Capture the cell that displays the provided text and extract its (x, y) central coordinate. 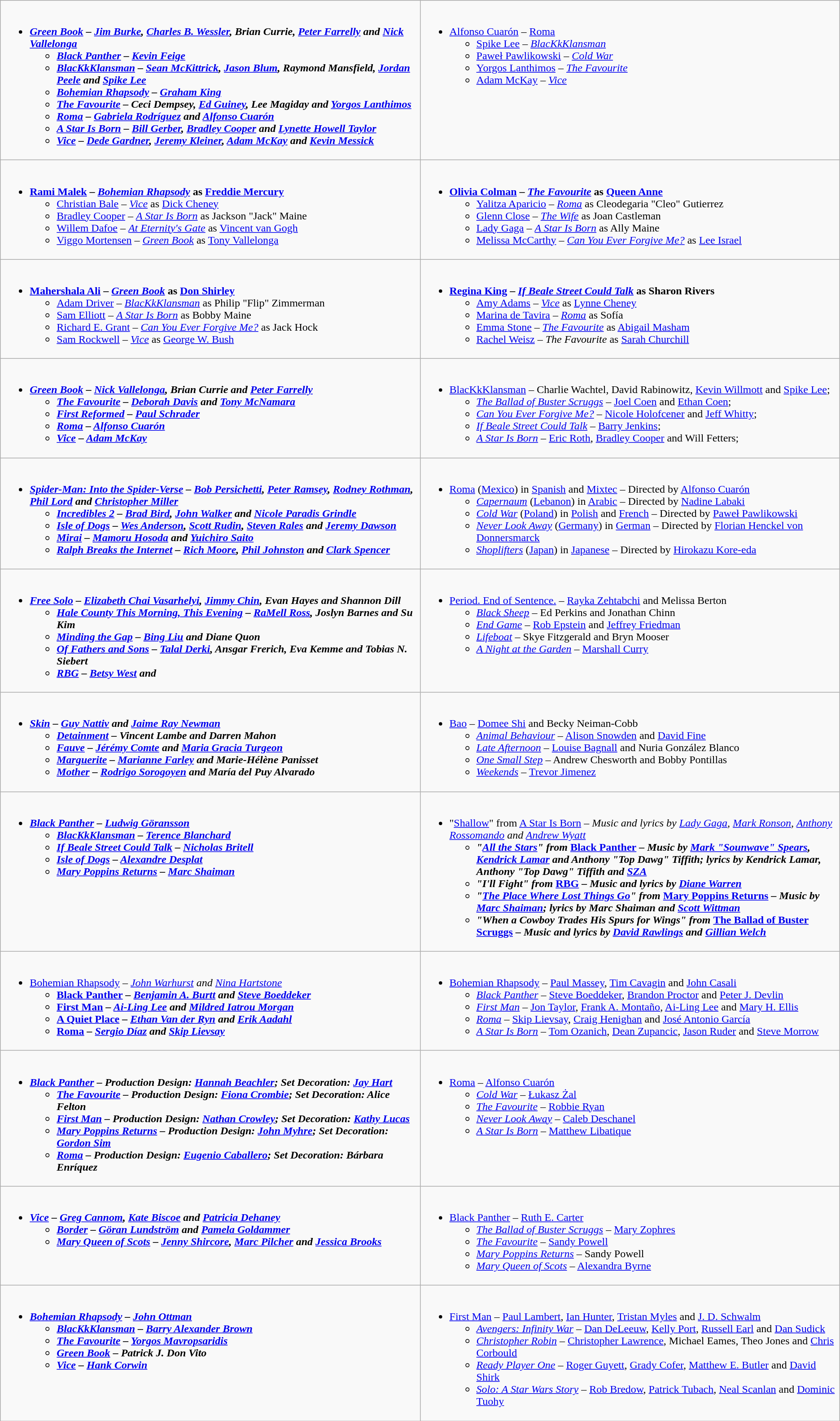
Roma – Alfonso CuarónCold War – Łukasz ŻalThe Favourite – Robbie RyanNever Look Away – Caleb DeschanelA Star Is Born – Matthew Libatique (630, 1118)
Alfonso Cuarón – RomaSpike Lee – BlacKkKlansmanPaweł Pawlikowski – Cold WarYorgos Lanthimos – The FavouriteAdam McKay – Vice (630, 80)
